Return (X, Y) of the center of cell containing provided text 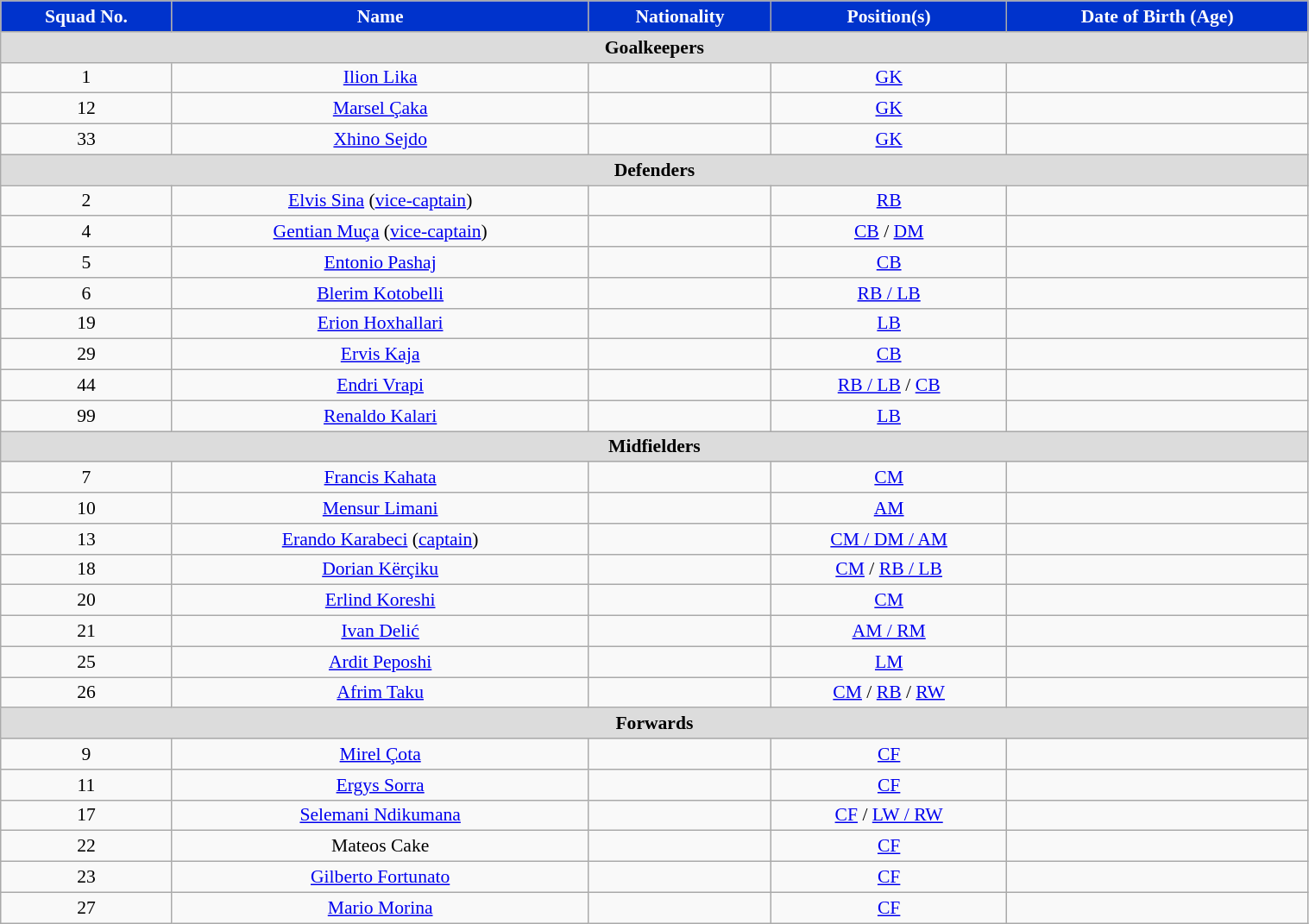
26 (86, 693)
Position(s) (889, 16)
Mirel Çota (380, 754)
Xhino Sejdo (380, 140)
25 (86, 662)
17 (86, 815)
Renaldo Kalari (380, 416)
44 (86, 386)
Ivan Delić (380, 632)
Erlind Koreshi (380, 600)
11 (86, 785)
CM / RB / RW (889, 693)
Erando Karabeci (captain) (380, 539)
19 (86, 324)
Nationality (680, 16)
Francis Kahata (380, 478)
Endri Vrapi (380, 386)
20 (86, 600)
Marsel Çaka (380, 109)
Entonio Pashaj (380, 262)
6 (86, 293)
Forwards (654, 724)
Ervis Kaja (380, 355)
10 (86, 508)
5 (86, 262)
RB (889, 201)
LM (889, 662)
Elvis Sina (vice-captain) (380, 201)
12 (86, 109)
CF / LW / RW (889, 815)
Ilion Lika (380, 78)
Dorian Kërçiku (380, 569)
Defenders (654, 170)
Erion Hoxhallari (380, 324)
29 (86, 355)
9 (86, 754)
Selemani Ndikumana (380, 815)
Mateos Cake (380, 846)
18 (86, 569)
27 (86, 908)
CM / RB / LB (889, 569)
Mensur Limani (380, 508)
CM / DM / AM (889, 539)
RB / LB / CB (889, 386)
Squad No. (86, 16)
Midfielders (654, 447)
2 (86, 201)
Blerim Kotobelli (380, 293)
Ergys Sorra (380, 785)
22 (86, 846)
Date of Birth (Age) (1157, 16)
Name (380, 16)
RB / LB (889, 293)
99 (86, 416)
AM (889, 508)
7 (86, 478)
Gentian Muça (vice-captain) (380, 232)
Mario Morina (380, 908)
13 (86, 539)
Gilberto Fortunato (380, 877)
Goalkeepers (654, 47)
33 (86, 140)
1 (86, 78)
4 (86, 232)
23 (86, 877)
Ardit Peposhi (380, 662)
Afrim Taku (380, 693)
CB / DM (889, 232)
21 (86, 632)
AM / RM (889, 632)
